Find where the given text appears and provide that cell's center as (x, y) coordinate. 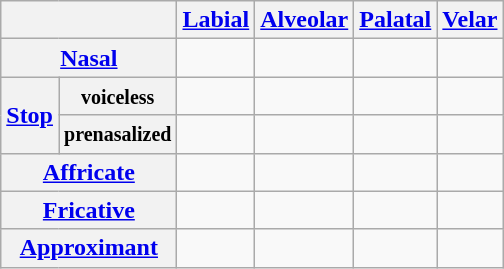
Nasal (89, 58)
voiceless (117, 96)
Labial (216, 20)
Stop (30, 115)
Alveolar (304, 20)
Approximant (89, 248)
Velar (470, 20)
Fricative (89, 210)
Palatal (396, 20)
prenasalized (117, 134)
Affricate (89, 172)
